Extract the (X, Y) coordinate from the center of the cell holding the provided text.  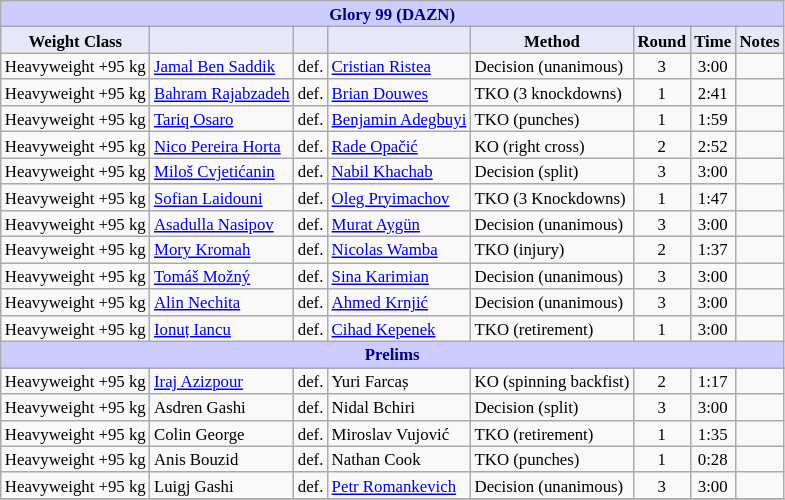
TKO (injury) (552, 250)
Luigj Gashi (222, 486)
Sina Karimian (398, 276)
Asadulla Nasipov (222, 224)
Miroslav Vujović (398, 433)
0:28 (712, 459)
Tariq Osaro (222, 119)
Sofian Laidouni (222, 197)
Brian Douwes (398, 93)
1:37 (712, 250)
KO (spinning backfist) (552, 381)
TKO (3 Knockdowns) (552, 197)
KO (right cross) (552, 145)
2:41 (712, 93)
Nabil Khachab (398, 171)
TKO (3 knockdowns) (552, 93)
Yuri Farcaș (398, 381)
Nico Pereira Horta (222, 145)
Iraj Azizpour (222, 381)
1:47 (712, 197)
Nicolas Wamba (398, 250)
2:52 (712, 145)
Bahram Rajabzadeh (222, 93)
Glory 99 (DAZN) (392, 14)
Notes (759, 40)
1:35 (712, 433)
Method (552, 40)
Weight Class (76, 40)
Rade Opačić (398, 145)
Asdren Gashi (222, 407)
Nathan Cook (398, 459)
Ionuț Iancu (222, 328)
Anis Bouzid (222, 459)
Cihad Kepenek (398, 328)
Prelims (392, 355)
Petr Romankevich (398, 486)
Colin George (222, 433)
1:59 (712, 119)
Benjamin Adegbuyi (398, 119)
Mory Kromah (222, 250)
Tomáš Možný (222, 276)
Round (662, 40)
Time (712, 40)
Cristian Ristea (398, 66)
Nidal Bchiri (398, 407)
Murat Aygün (398, 224)
Jamal Ben Saddik (222, 66)
Ahmed Krnjić (398, 302)
Oleg Pryimachov (398, 197)
1:17 (712, 381)
Alin Nechita (222, 302)
Miloš Cvjetićanin (222, 171)
